Provide the [X, Y] coordinate of the cell's center where the given text is located.  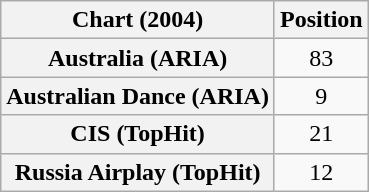
CIS (TopHit) [138, 134]
Position [321, 20]
9 [321, 96]
21 [321, 134]
Australian Dance (ARIA) [138, 96]
Chart (2004) [138, 20]
83 [321, 58]
Russia Airplay (TopHit) [138, 172]
12 [321, 172]
Australia (ARIA) [138, 58]
